For the text-containing cell, return its midpoint in (x, y) coordinate format. 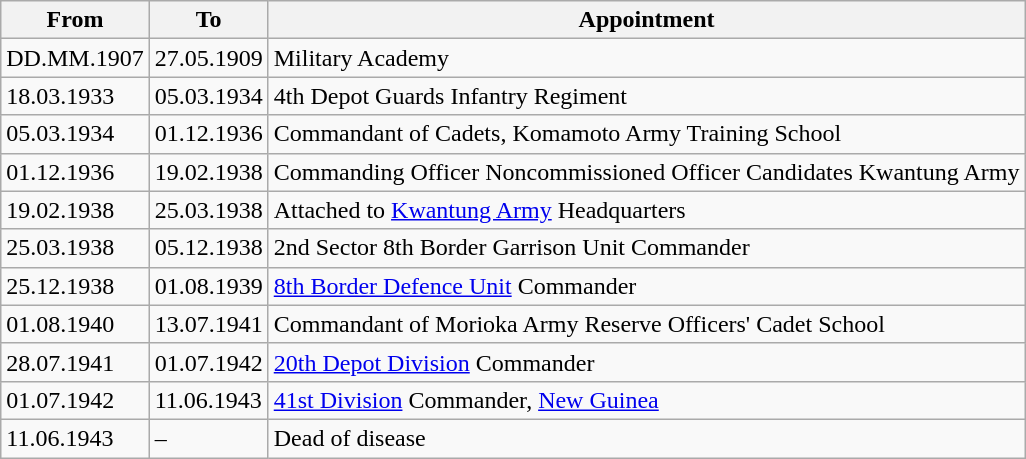
Commanding Officer Noncommissioned Officer Candidates Kwantung Army (646, 172)
Attached to Kwantung Army Headquarters (646, 210)
25.12.1938 (75, 286)
2nd Sector 8th Border Garrison Unit Commander (646, 248)
Commandant of Morioka Army Reserve Officers' Cadet School (646, 324)
Dead of disease (646, 438)
01.08.1939 (208, 286)
DD.MM.1907 (75, 58)
– (208, 438)
To (208, 20)
4th Depot Guards Infantry Regiment (646, 96)
13.07.1941 (208, 324)
28.07.1941 (75, 362)
27.05.1909 (208, 58)
01.08.1940 (75, 324)
From (75, 20)
05.12.1938 (208, 248)
20th Depot Division Commander (646, 362)
Military Academy (646, 58)
Appointment (646, 20)
8th Border Defence Unit Commander (646, 286)
41st Division Commander, New Guinea (646, 400)
Commandant of Cadets, Komamoto Army Training School (646, 134)
18.03.1933 (75, 96)
